Scan for the cell matching the given text and deliver its [x, y] coordinate at center. 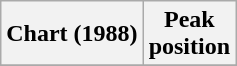
Peakposition [189, 34]
Chart (1988) [72, 34]
